Return [x, y] of the center of cell containing provided text 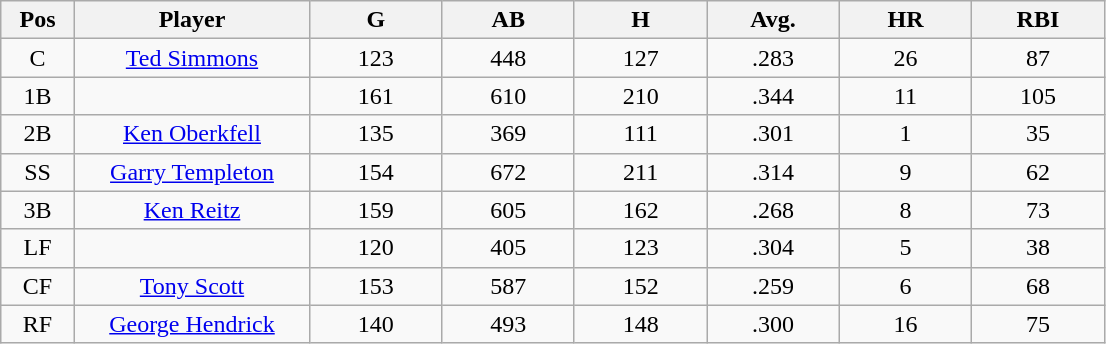
8 [905, 210]
159 [376, 210]
RF [38, 324]
G [376, 20]
.268 [773, 210]
369 [508, 134]
73 [1038, 210]
5 [905, 248]
H [640, 20]
153 [376, 286]
11 [905, 96]
Ken Reitz [192, 210]
SS [38, 172]
68 [1038, 286]
587 [508, 286]
Tony Scott [192, 286]
Garry Templeton [192, 172]
38 [1038, 248]
448 [508, 58]
127 [640, 58]
George Hendrick [192, 324]
1 [905, 134]
210 [640, 96]
.314 [773, 172]
HR [905, 20]
610 [508, 96]
.344 [773, 96]
.283 [773, 58]
140 [376, 324]
Avg. [773, 20]
16 [905, 324]
LF [38, 248]
35 [1038, 134]
493 [508, 324]
RBI [1038, 20]
Pos [38, 20]
105 [1038, 96]
120 [376, 248]
.259 [773, 286]
Player [192, 20]
CF [38, 286]
135 [376, 134]
605 [508, 210]
87 [1038, 58]
154 [376, 172]
161 [376, 96]
148 [640, 324]
2B [38, 134]
Ted Simmons [192, 58]
9 [905, 172]
26 [905, 58]
211 [640, 172]
C [38, 58]
75 [1038, 324]
111 [640, 134]
1B [38, 96]
.301 [773, 134]
3B [38, 210]
162 [640, 210]
AB [508, 20]
62 [1038, 172]
6 [905, 286]
.300 [773, 324]
152 [640, 286]
.304 [773, 248]
405 [508, 248]
Ken Oberkfell [192, 134]
672 [508, 172]
